Locate the cell with the specified text and output its (X, Y) center coordinate. 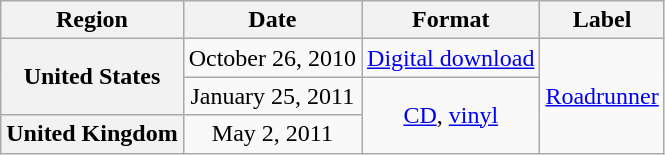
October 26, 2010 (272, 58)
Date (272, 20)
CD, vinyl (451, 115)
Format (451, 20)
May 2, 2011 (272, 134)
United States (92, 77)
United Kingdom (92, 134)
Digital download (451, 58)
Roadrunner (602, 96)
January 25, 2011 (272, 96)
Region (92, 20)
Label (602, 20)
